For the text-containing cell, return its midpoint in [X, Y] coordinate format. 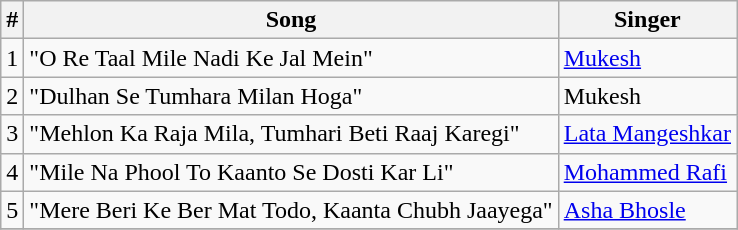
"Mile Na Phool To Kaanto Se Dosti Kar Li" [291, 172]
"Mere Beri Ke Ber Mat Todo, Kaanta Chubh Jaayega" [291, 210]
2 [12, 96]
1 [12, 58]
4 [12, 172]
Singer [647, 20]
Song [291, 20]
5 [12, 210]
Lata Mangeshkar [647, 134]
# [12, 20]
Asha Bhosle [647, 210]
Mohammed Rafi [647, 172]
3 [12, 134]
"Dulhan Se Tumhara Milan Hoga" [291, 96]
"O Re Taal Mile Nadi Ke Jal Mein" [291, 58]
"Mehlon Ka Raja Mila, Tumhari Beti Raaj Karegi" [291, 134]
